Capture the cell that displays the provided text and extract its [X, Y] central coordinate. 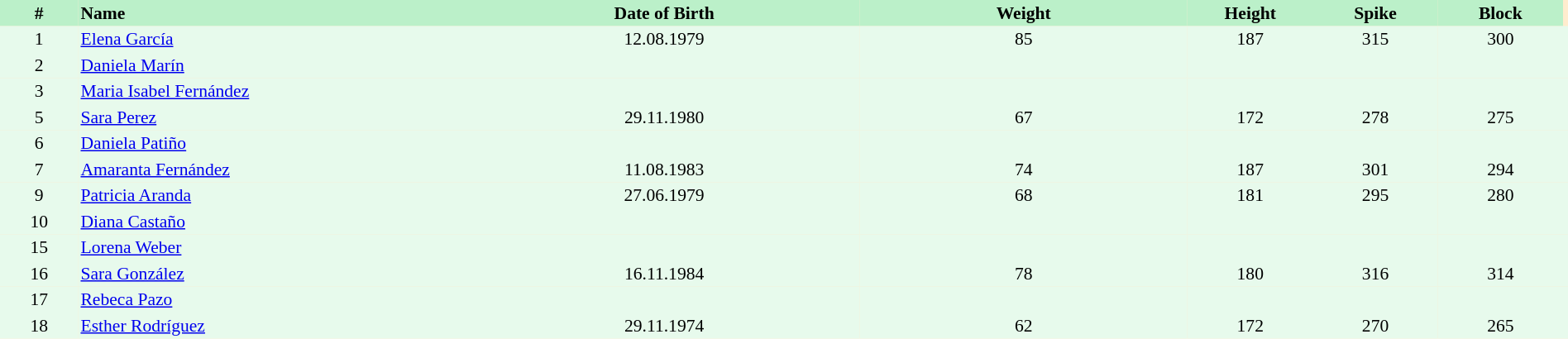
27.06.1979 [664, 195]
3 [39, 91]
Sara González [273, 274]
1 [39, 40]
301 [1374, 169]
Daniela Patiño [273, 144]
68 [1024, 195]
Lorena Weber [273, 248]
314 [1500, 274]
Patricia Aranda [273, 195]
29.11.1980 [664, 117]
78 [1024, 274]
9 [39, 195]
85 [1024, 40]
7 [39, 169]
5 [39, 117]
Height [1250, 13]
Block [1500, 13]
12.08.1979 [664, 40]
270 [1374, 326]
# [39, 13]
11.08.1983 [664, 169]
Spike [1374, 13]
Sara Perez [273, 117]
62 [1024, 326]
2 [39, 65]
17 [39, 299]
18 [39, 326]
Name [273, 13]
Esther Rodríguez [273, 326]
275 [1500, 117]
10 [39, 222]
Daniela Marín [273, 65]
300 [1500, 40]
16.11.1984 [664, 274]
Weight [1024, 13]
278 [1374, 117]
29.11.1974 [664, 326]
Amaranta Fernández [273, 169]
181 [1250, 195]
Rebeca Pazo [273, 299]
74 [1024, 169]
295 [1374, 195]
15 [39, 248]
Elena García [273, 40]
315 [1374, 40]
294 [1500, 169]
265 [1500, 326]
67 [1024, 117]
316 [1374, 274]
Date of Birth [664, 13]
280 [1500, 195]
16 [39, 274]
Diana Castaño [273, 222]
180 [1250, 274]
Maria Isabel Fernández [273, 91]
6 [39, 144]
